Provide the [x, y] coordinate of the cell's center where the given text is located.  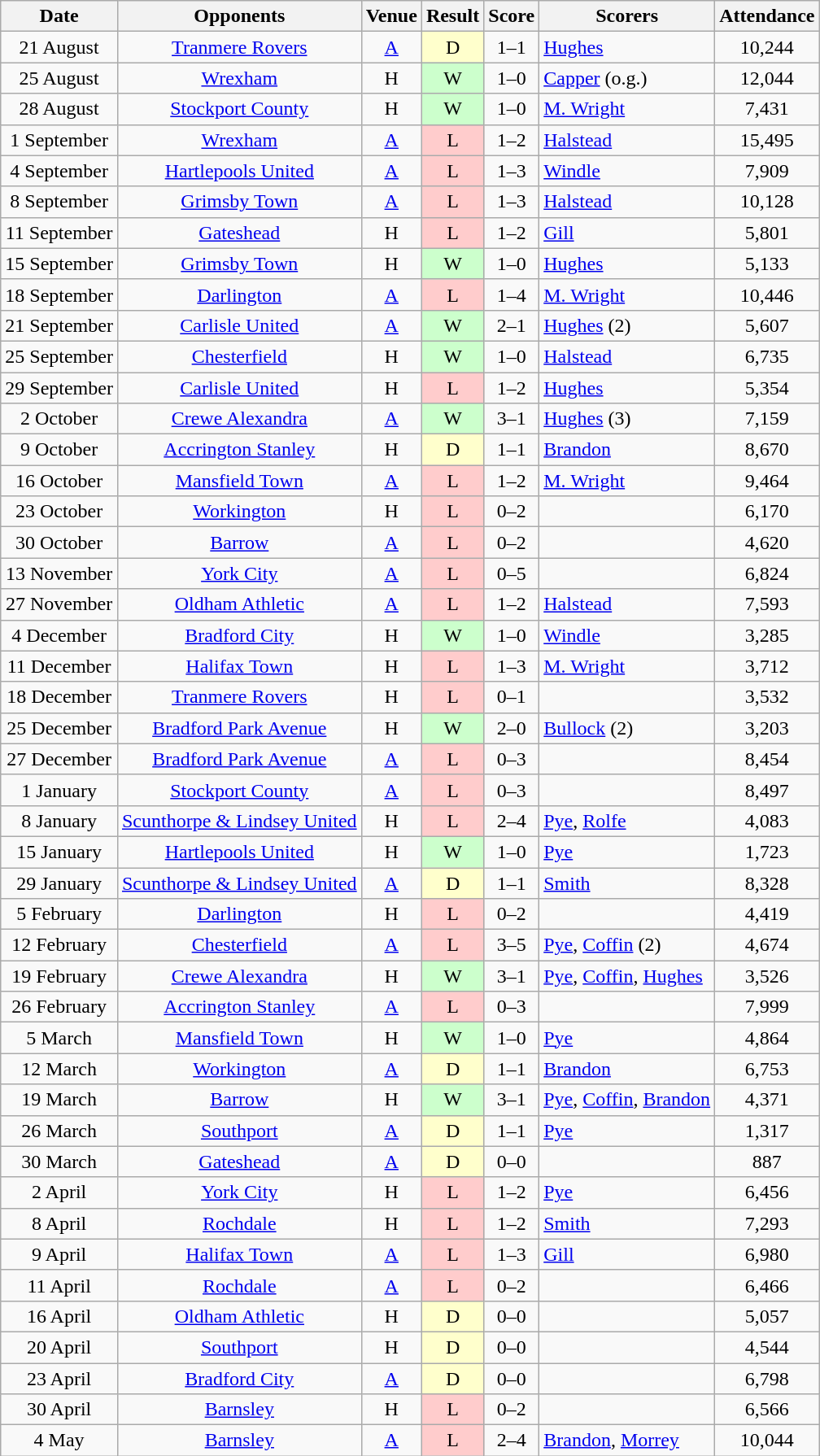
29 January [59, 883]
9 April [59, 1254]
8,497 [767, 790]
6,466 [767, 1285]
1 September [59, 140]
21 August [59, 47]
6,753 [767, 1069]
8 January [59, 821]
3–5 [512, 945]
Hughes (3) [627, 419]
1 January [59, 790]
1,723 [767, 852]
6,170 [767, 512]
27 November [59, 604]
12 March [59, 1069]
4 May [59, 1441]
11 December [59, 666]
11 April [59, 1285]
Venue [391, 16]
20 April [59, 1347]
3,526 [767, 976]
Attendance [767, 16]
16 October [59, 481]
13 November [59, 573]
6,798 [767, 1379]
4 December [59, 635]
12,044 [767, 78]
4,371 [767, 1100]
Pye, Rolfe [627, 821]
7,159 [767, 419]
7,909 [767, 171]
Scorers [627, 16]
Bullock (2) [627, 728]
8,670 [767, 450]
7,431 [767, 109]
23 October [59, 512]
4,674 [767, 945]
11 September [59, 233]
16 April [59, 1316]
21 September [59, 325]
9,464 [767, 481]
Brandon, Morrey [627, 1441]
26 March [59, 1131]
10,244 [767, 47]
3,712 [767, 666]
10,044 [767, 1441]
23 April [59, 1379]
8 April [59, 1223]
Score [512, 16]
30 March [59, 1162]
2–0 [512, 728]
0–1 [512, 697]
Date [59, 16]
4,620 [767, 543]
6,824 [767, 573]
4,544 [767, 1347]
3,203 [767, 728]
1,317 [767, 1131]
5,133 [767, 264]
10,446 [767, 294]
8 September [59, 202]
Hughes (2) [627, 325]
887 [767, 1162]
Pye, Coffin, Brandon [627, 1100]
5,057 [767, 1316]
5 March [59, 1038]
25 August [59, 78]
5,607 [767, 325]
2 October [59, 419]
8,328 [767, 883]
29 September [59, 388]
6,735 [767, 356]
Pye, Coffin, Hughes [627, 976]
4 September [59, 171]
18 September [59, 294]
7,293 [767, 1223]
9 October [59, 450]
25 September [59, 356]
15,495 [767, 140]
19 February [59, 976]
3,532 [767, 697]
15 January [59, 852]
10,128 [767, 202]
8,454 [767, 759]
26 February [59, 1007]
7,593 [767, 604]
Pye, Coffin (2) [627, 945]
6,980 [767, 1254]
3,285 [767, 635]
25 December [59, 728]
Capper (o.g.) [627, 78]
18 December [59, 697]
27 December [59, 759]
4,864 [767, 1038]
1–4 [512, 294]
30 October [59, 543]
2 April [59, 1192]
15 September [59, 264]
6,566 [767, 1410]
2–1 [512, 325]
19 March [59, 1100]
6,456 [767, 1192]
0–5 [512, 573]
7,999 [767, 1007]
4,419 [767, 914]
Opponents [239, 16]
12 February [59, 945]
Result [452, 16]
5,801 [767, 233]
30 April [59, 1410]
28 August [59, 109]
4,083 [767, 821]
5 February [59, 914]
5,354 [767, 388]
